Detect which cell encompasses the target text, then output its (X, Y) center coordinate. 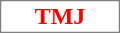
TMJ (60, 17)
